For the text-containing cell, return its midpoint in (x, y) coordinate format. 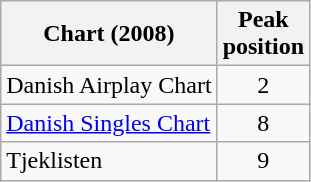
9 (263, 161)
8 (263, 123)
Chart (2008) (109, 34)
Tjeklisten (109, 161)
2 (263, 85)
Danish Singles Chart (109, 123)
Peakposition (263, 34)
Danish Airplay Chart (109, 85)
